Extract the (X, Y) coordinate from the center of the cell holding the provided text.  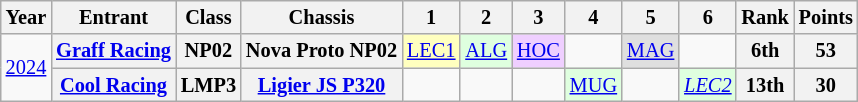
Cool Racing (114, 85)
ALG (486, 51)
Points (826, 17)
Entrant (114, 17)
5 (650, 17)
Class (208, 17)
6 (708, 17)
LEC2 (708, 85)
2 (486, 17)
6th (764, 51)
Ligier JS P320 (322, 85)
LMP3 (208, 85)
HOC (538, 51)
4 (594, 17)
53 (826, 51)
1 (431, 17)
30 (826, 85)
2024 (26, 68)
Rank (764, 17)
Year (26, 17)
LEC1 (431, 51)
Chassis (322, 17)
3 (538, 17)
13th (764, 85)
MAG (650, 51)
NP02 (208, 51)
MUG (594, 85)
Graff Racing (114, 51)
Nova Proto NP02 (322, 51)
